From the cell containing the given text, extract its center point as (x, y) coordinate. 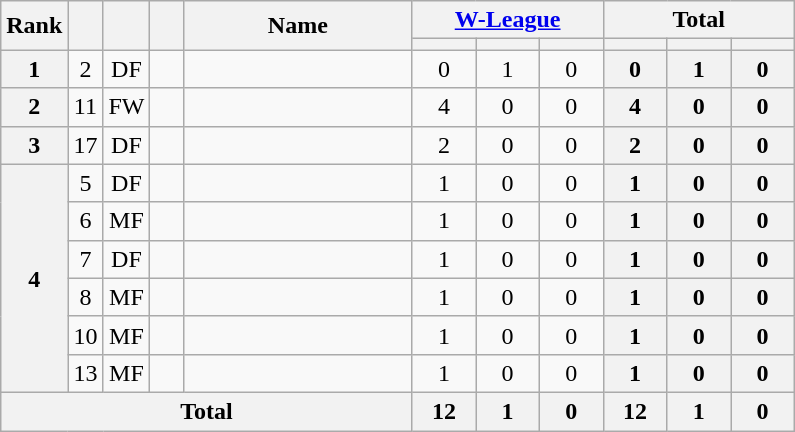
11 (86, 107)
FW (126, 107)
17 (86, 145)
7 (86, 259)
6 (86, 221)
Rank (34, 26)
10 (86, 335)
8 (86, 297)
5 (86, 183)
Name (298, 26)
3 (34, 145)
13 (86, 373)
W-League (508, 20)
